Determine the (X, Y) coordinate at the center of the cell enclosing the given text.  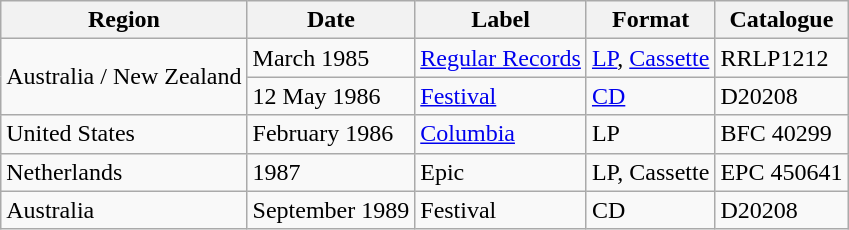
Australia / New Zealand (124, 77)
September 1989 (331, 210)
RRLP1212 (782, 58)
Columbia (501, 134)
Australia (124, 210)
Epic (501, 172)
LP (650, 134)
Date (331, 20)
1987 (331, 172)
EPC 450641 (782, 172)
Format (650, 20)
March 1985 (331, 58)
Regular Records (501, 58)
Netherlands (124, 172)
BFC 40299 (782, 134)
Region (124, 20)
12 May 1986 (331, 96)
February 1986 (331, 134)
United States (124, 134)
Catalogue (782, 20)
Label (501, 20)
